Return (x, y) of the center of cell containing provided text 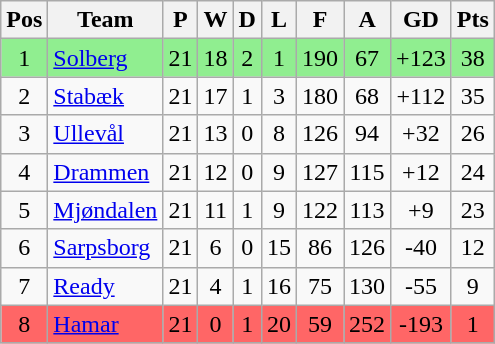
Sarpsborg (106, 248)
W (216, 20)
38 (472, 58)
+12 (422, 172)
113 (368, 210)
Pos (24, 20)
24 (472, 172)
Hamar (106, 324)
+123 (422, 58)
180 (320, 96)
+112 (422, 96)
11 (216, 210)
Solberg (106, 58)
75 (320, 286)
23 (472, 210)
+32 (422, 134)
+9 (422, 210)
F (320, 20)
L (278, 20)
67 (368, 58)
D (247, 20)
26 (472, 134)
59 (320, 324)
16 (278, 286)
Mjøndalen (106, 210)
A (368, 20)
35 (472, 96)
18 (216, 58)
GD (422, 20)
190 (320, 58)
Ullevål (106, 134)
20 (278, 324)
15 (278, 248)
68 (368, 96)
122 (320, 210)
86 (320, 248)
7 (24, 286)
Stabæk (106, 96)
115 (368, 172)
94 (368, 134)
Drammen (106, 172)
130 (368, 286)
17 (216, 96)
13 (216, 134)
-55 (422, 286)
P (180, 20)
Team (106, 20)
127 (320, 172)
-193 (422, 324)
Pts (472, 20)
252 (368, 324)
-40 (422, 248)
5 (24, 210)
Ready (106, 286)
